From the cell containing the given text, extract its center point as (x, y) coordinate. 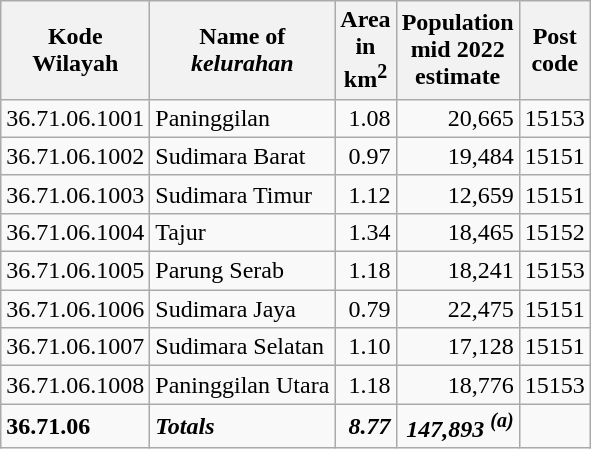
36.71.06 (76, 426)
1.34 (366, 232)
36.71.06.1005 (76, 271)
12,659 (458, 194)
17,128 (458, 347)
36.71.06.1002 (76, 156)
1.08 (366, 118)
Sudimara Jaya (242, 309)
36.71.06.1004 (76, 232)
147,893 (a) (458, 426)
Tajur (242, 232)
8.77 (366, 426)
Paninggilan Utara (242, 385)
1.12 (366, 194)
36.71.06.1001 (76, 118)
Sudimara Selatan (242, 347)
1.10 (366, 347)
19,484 (458, 156)
36.71.06.1007 (76, 347)
15152 (554, 232)
Area in km2 (366, 50)
20,665 (458, 118)
Name of kelurahan (242, 50)
Postcode (554, 50)
0.79 (366, 309)
Parung Serab (242, 271)
Sudimara Barat (242, 156)
Populationmid 2022estimate (458, 50)
18,465 (458, 232)
0.97 (366, 156)
Kode Wilayah (76, 50)
Totals (242, 426)
36.71.06.1003 (76, 194)
36.71.06.1006 (76, 309)
18,241 (458, 271)
Sudimara Timur (242, 194)
18,776 (458, 385)
Paninggilan (242, 118)
22,475 (458, 309)
36.71.06.1008 (76, 385)
